Search for the cell housing the specified text and yield its (x, y) center coordinate. 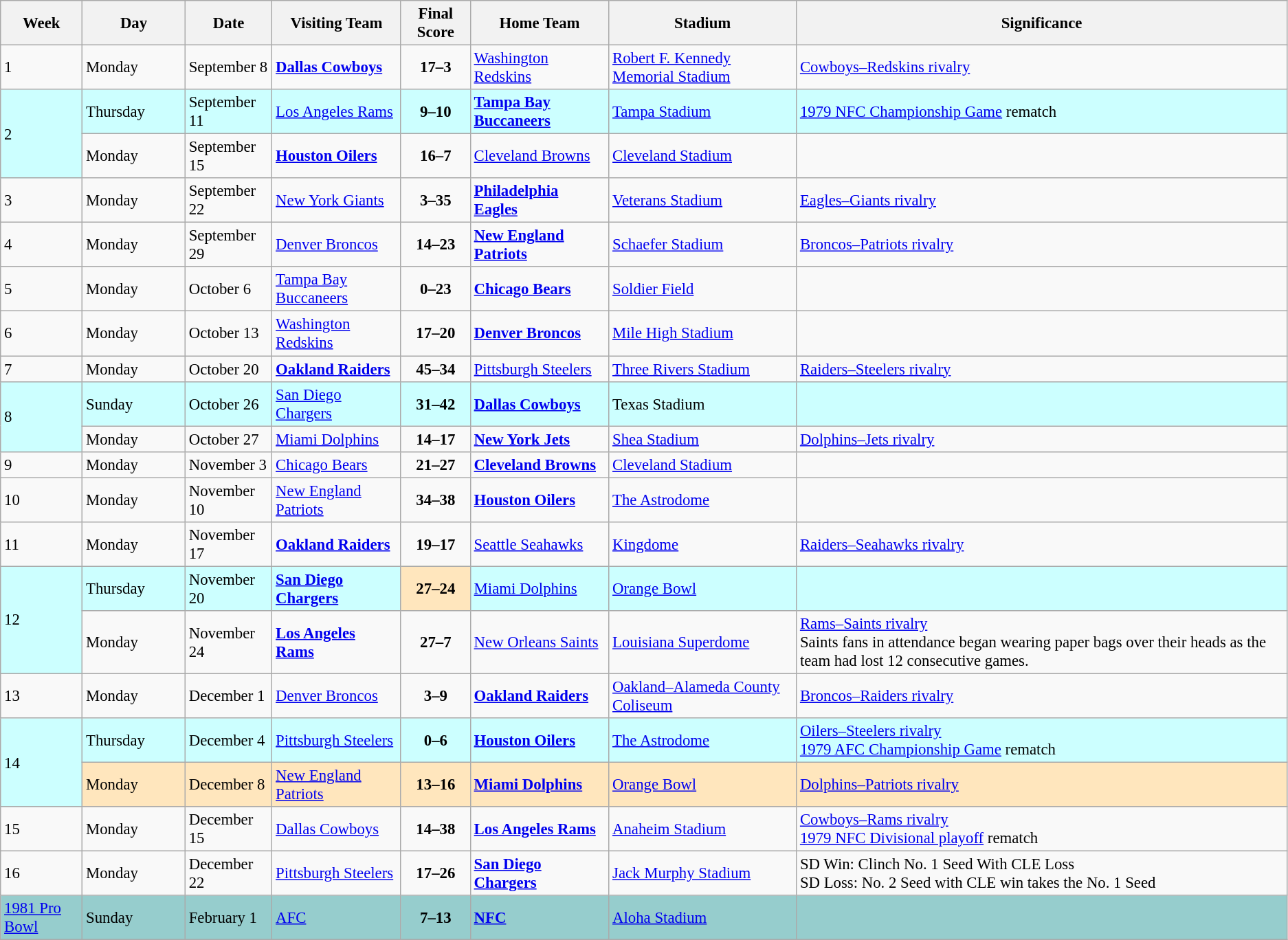
7 (41, 369)
AFC (337, 918)
New York Jets (539, 439)
October 13 (228, 334)
13 (41, 695)
Three Rivers Stadium (702, 369)
1 (41, 67)
19–17 (436, 544)
Broncos–Patriots rivalry (1042, 245)
December 15 (228, 829)
34–38 (436, 500)
November 20 (228, 588)
Home Team (539, 23)
16–7 (436, 157)
Oakland–Alameda County Coliseum (702, 695)
Louisiana Superdome (702, 642)
Mile High Stadium (702, 334)
November 10 (228, 500)
9–10 (436, 111)
1979 NFC Championship Game rematch (1042, 111)
14–23 (436, 245)
27–7 (436, 642)
Dolphins–Jets rivalry (1042, 439)
Day (134, 23)
Soldier Field (702, 289)
December 4 (228, 741)
October 26 (228, 404)
Anaheim Stadium (702, 829)
Dolphins–Patriots rivalry (1042, 785)
Texas Stadium (702, 404)
21–27 (436, 465)
Cowboys–Rams rivalry1979 NFC Divisional playoff rematch (1042, 829)
Seattle Seahawks (539, 544)
SD Win: Clinch No. 1 Seed With CLE LossSD Loss: No. 2 Seed with CLE win takes the No. 1 Seed (1042, 874)
October 6 (228, 289)
Significance (1042, 23)
3–9 (436, 695)
15 (41, 829)
Philadelphia Eagles (539, 201)
7–13 (436, 918)
14 (41, 763)
Shea Stadium (702, 439)
10 (41, 500)
New Orleans Saints (539, 642)
Rams–Saints rivalrySaints fans in attendance began wearing paper bags over their heads as the team had lost 12 consecutive games. (1042, 642)
3–35 (436, 201)
0–23 (436, 289)
Stadium (702, 23)
17–20 (436, 334)
September 22 (228, 201)
Kingdome (702, 544)
September 11 (228, 111)
November 3 (228, 465)
Broncos–Raiders rivalry (1042, 695)
16 (41, 874)
9 (41, 465)
Week (41, 23)
17–26 (436, 874)
Cowboys–Redskins rivalry (1042, 67)
Robert F. Kennedy Memorial Stadium (702, 67)
New York Giants (337, 201)
November 17 (228, 544)
February 1 (228, 918)
September 29 (228, 245)
October 27 (228, 439)
Raiders–Seahawks rivalry (1042, 544)
October 20 (228, 369)
Visiting Team (337, 23)
Date (228, 23)
0–6 (436, 741)
Veterans Stadium (702, 201)
December 22 (228, 874)
12 (41, 620)
Schaefer Stadium (702, 245)
Final Score (436, 23)
Eagles–Giants rivalry (1042, 201)
Jack Murphy Stadium (702, 874)
Raiders–Steelers rivalry (1042, 369)
6 (41, 334)
NFC (539, 918)
45–34 (436, 369)
November 24 (228, 642)
2 (41, 133)
Aloha Stadium (702, 918)
December 8 (228, 785)
Tampa Stadium (702, 111)
14–38 (436, 829)
14–17 (436, 439)
11 (41, 544)
September 8 (228, 67)
13–16 (436, 785)
17–3 (436, 67)
4 (41, 245)
8 (41, 416)
3 (41, 201)
September 15 (228, 157)
1981 Pro Bowl (41, 918)
Oilers–Steelers rivalry1979 AFC Championship Game rematch (1042, 741)
31–42 (436, 404)
December 1 (228, 695)
27–24 (436, 588)
5 (41, 289)
